Extract the [X, Y] coordinate from the center of the cell holding the provided text.  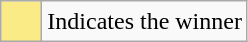
Indicates the winner [145, 22]
